From the cell containing the given text, extract its center point as (x, y) coordinate. 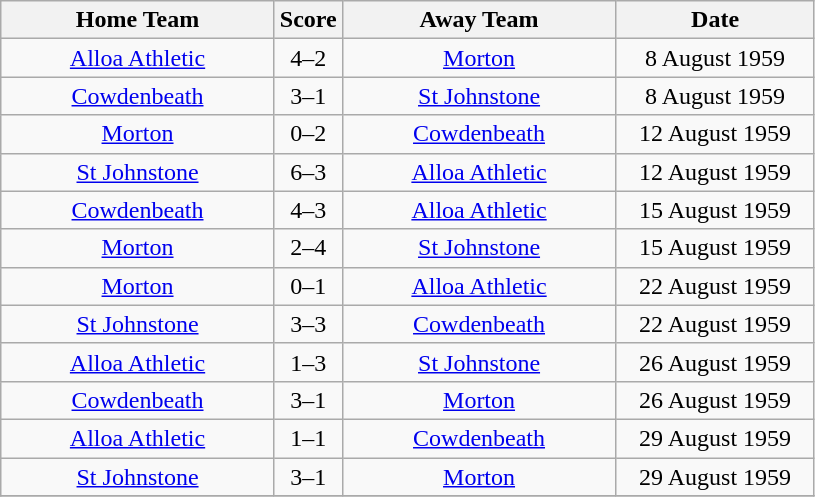
Date (716, 20)
4–2 (308, 58)
4–3 (308, 210)
Away Team (479, 20)
1–3 (308, 362)
0–2 (308, 134)
3–3 (308, 324)
1–1 (308, 438)
Home Team (138, 20)
0–1 (308, 286)
6–3 (308, 172)
Score (308, 20)
2–4 (308, 248)
